From the cell containing the given text, extract its center point as [X, Y] coordinate. 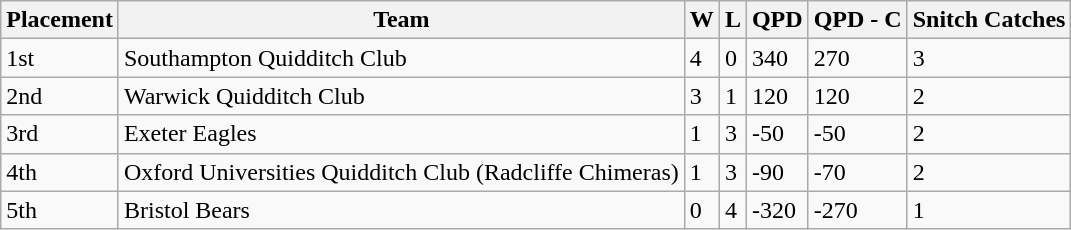
Oxford Universities Quidditch Club (Radcliffe Chimeras) [401, 172]
Southampton Quidditch Club [401, 58]
270 [858, 58]
3rd [60, 134]
2nd [60, 96]
Snitch Catches [989, 20]
Exeter Eagles [401, 134]
4th [60, 172]
QPD [777, 20]
340 [777, 58]
-270 [858, 210]
-90 [777, 172]
-320 [777, 210]
W [702, 20]
Placement [60, 20]
5th [60, 210]
-70 [858, 172]
Warwick Quidditch Club [401, 96]
Bristol Bears [401, 210]
Team [401, 20]
QPD - C [858, 20]
L [732, 20]
1st [60, 58]
